Output the (X, Y) coordinate of the center of the cell containing the given text.  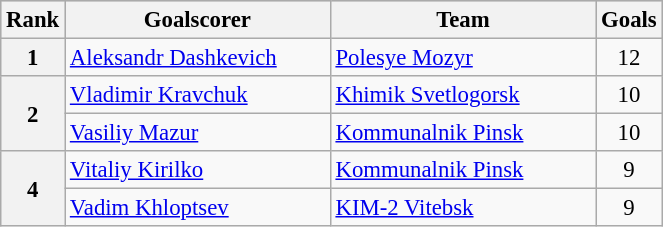
Team (463, 20)
Vitaliy Kirilko (198, 170)
Aleksandr Dashkevich (198, 58)
KIM-2 Vitebsk (463, 208)
Vladimir Kravchuk (198, 95)
2 (33, 114)
Vasiliy Mazur (198, 133)
12 (629, 58)
4 (33, 188)
Polesye Mozyr (463, 58)
1 (33, 58)
Khimik Svetlogorsk (463, 95)
Goalscorer (198, 20)
Rank (33, 20)
Vadim Khloptsev (198, 208)
Goals (629, 20)
